Capture the cell that displays the provided text and extract its [X, Y] central coordinate. 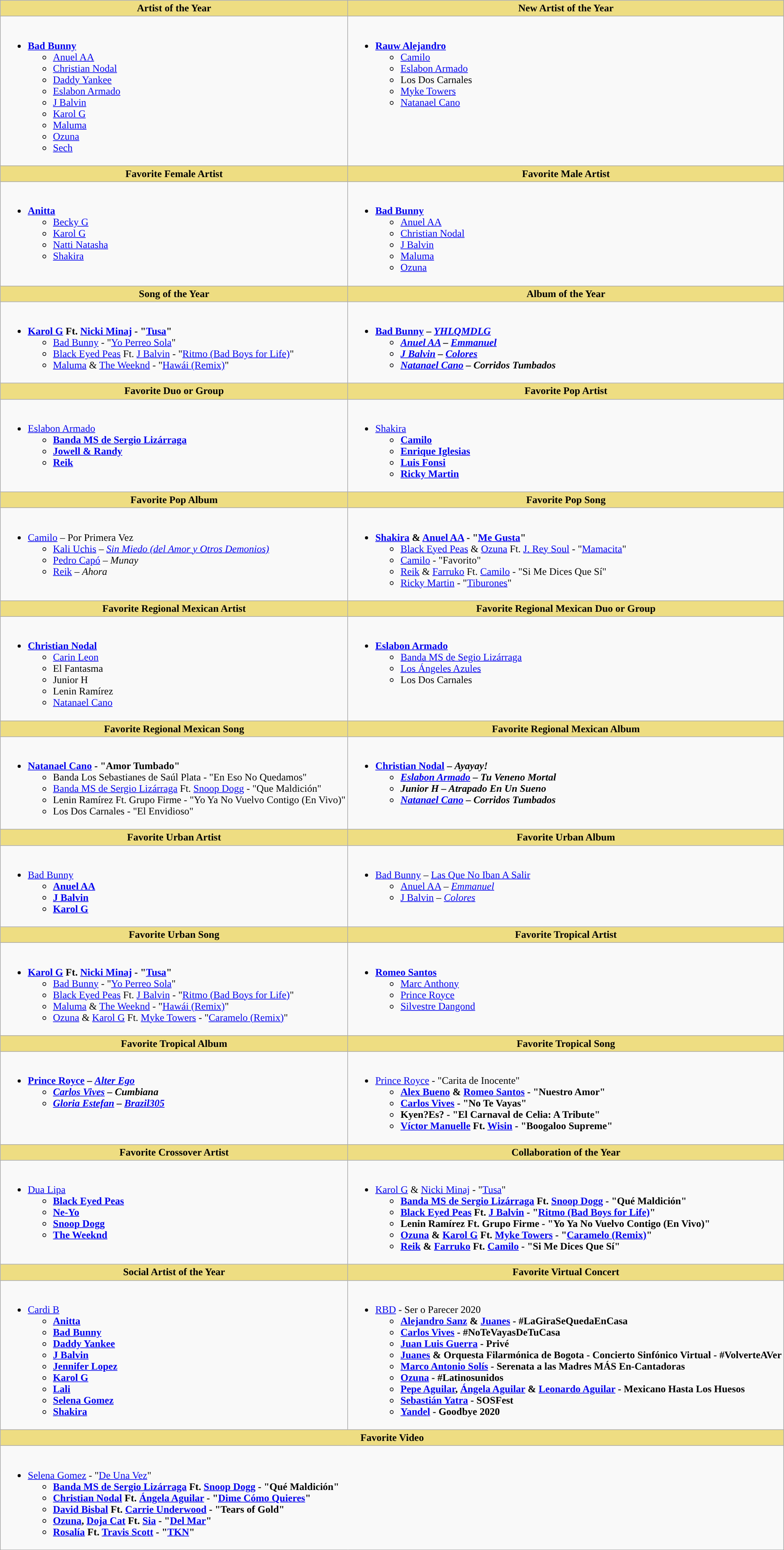
Album of the Year [566, 294]
Favorite Urban Song [174, 935]
Christian Nodal – Ayayay!Eslabon Armado – Tu Veneno MortalJunior H – Atrapado En Un SuenoNatanael Cano – Corridos Tumbados [566, 783]
ShakiraCamiloEnrique IglesiasLuis FonsiRicky Martin [566, 446]
AnittaBecky GKarol GNatti NatashaShakira [174, 234]
Song of the Year [174, 294]
Favorite Video [392, 1438]
Favorite Duo or Group [174, 391]
Dua LipaBlack Eyed PeasNe-YoSnoop DoggThe Weeknd [174, 1212]
Favorite Regional Mexican Song [174, 729]
Bad BunnyAnuel AAJ BalvinKarol G [174, 886]
Favorite Female Artist [174, 174]
Bad Bunny – YHLQMDLGAnuel AA – EmmanuelJ Balvin – ColoresNatanael Cano – Corridos Tumbados [566, 342]
Bad BunnyAnuel AAChristian NodalDaddy YankeeEslabon ArmadoJ BalvinKarol GMalumaOzunaSech [174, 91]
Cardi BAnittaBad BunnyDaddy YankeeJ BalvinJennifer LopezKarol GLaliSelena GomezShakira [174, 1355]
Camilo – Por Primera VezKali Uchis – Sin Miedo (del Amor y Otros Demonios)Pedro Capó – MunayReik – Ahora [174, 554]
Bad BunnyAnuel AAChristian NodalJ BalvinMalumaOzuna [566, 234]
Favorite Regional Mexican Artist [174, 608]
Christian NodalCarin LeonEl FantasmaJunior HLenin RamírezNatanael Cano [174, 668]
Favorite Pop Song [566, 500]
Favorite Tropical Song [566, 1044]
Social Artist of the Year [174, 1272]
Bad Bunny – Las Que No Iban A SalirAnuel AA – EmmanuelJ Balvin – Colores [566, 886]
Eslabon ArmadoBanda MS de Sergio LizárragaJowell & RandyReik [174, 446]
Favorite Pop Artist [566, 391]
Prince Royce – Alter EgoCarlos Vives – CumbianaGloria Estefan – Brazil305 [174, 1098]
Favorite Virtual Concert [566, 1272]
Rauw AlejandroCamiloEslabon ArmadoLos Dos CarnalesMyke TowersNatanael Cano [566, 91]
Favorite Male Artist [566, 174]
Artist of the Year [174, 8]
Romeo SantosMarc AnthonyPrince RoyceSilvestre Dangond [566, 989]
Eslabon ArmadoBanda MS de Segio LizárragaLos Ángeles AzulesLos Dos Carnales [566, 668]
Favorite Tropical Artist [566, 935]
Favorite Regional Mexican Duo or Group [566, 608]
Favorite Urban Artist [174, 838]
Favorite Crossover Artist [174, 1152]
Favorite Tropical Album [174, 1044]
New Artist of the Year [566, 8]
Favorite Regional Mexican Album [566, 729]
Collaboration of the Year [566, 1152]
Favorite Urban Album [566, 838]
Favorite Pop Album [174, 500]
